Pinpoint the cell where the given text exists, returning its [x, y] midpoint coordinate. 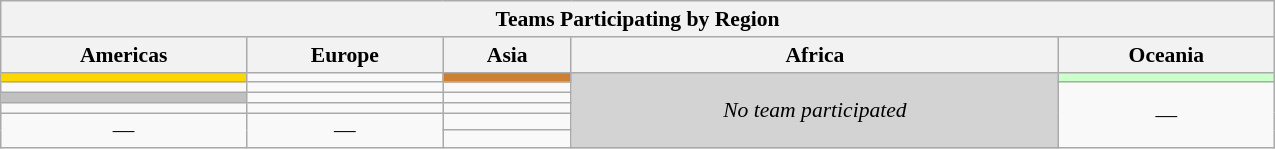
Americas [124, 55]
Oceania [1167, 55]
No team participated [814, 110]
Africa [814, 55]
Teams Participating by Region [638, 19]
Asia [507, 55]
Europe [346, 55]
